Identify which cell holds the provided text, then report its (x, y) central coordinate. 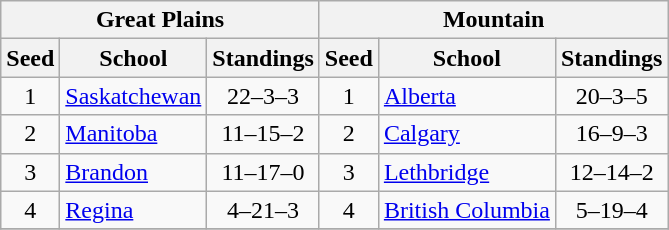
11–17–0 (263, 172)
5–19–4 (611, 210)
Great Plains (160, 20)
Manitoba (134, 134)
4–21–3 (263, 210)
Lethbridge (466, 172)
Saskatchewan (134, 96)
Alberta (466, 96)
Regina (134, 210)
11–15–2 (263, 134)
16–9–3 (611, 134)
Brandon (134, 172)
20–3–5 (611, 96)
British Columbia (466, 210)
Calgary (466, 134)
Mountain (494, 20)
22–3–3 (263, 96)
12–14–2 (611, 172)
